Search for the cell housing the specified text and yield its (x, y) center coordinate. 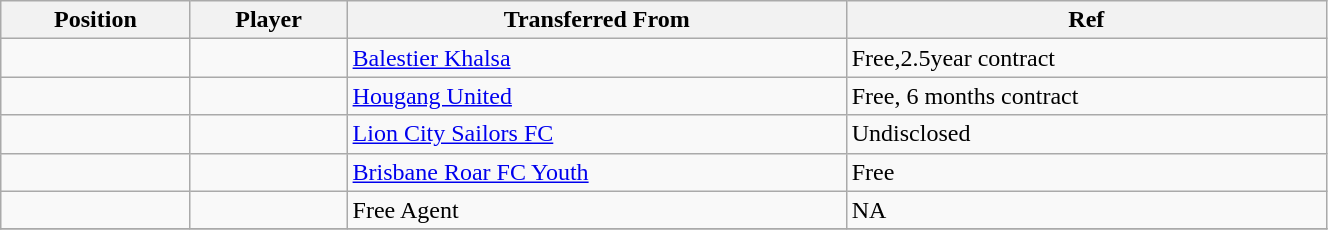
Transferred From (596, 20)
Player (268, 20)
Free, 6 months contract (1086, 96)
Ref (1086, 20)
Free,2.5year contract (1086, 58)
Balestier Khalsa (596, 58)
NA (1086, 210)
Lion City Sailors FC (596, 134)
Free Agent (596, 210)
Hougang United (596, 96)
Undisclosed (1086, 134)
Position (96, 20)
Free (1086, 172)
Brisbane Roar FC Youth (596, 172)
